Extract the (x, y) coordinate from the center of the cell holding the provided text.  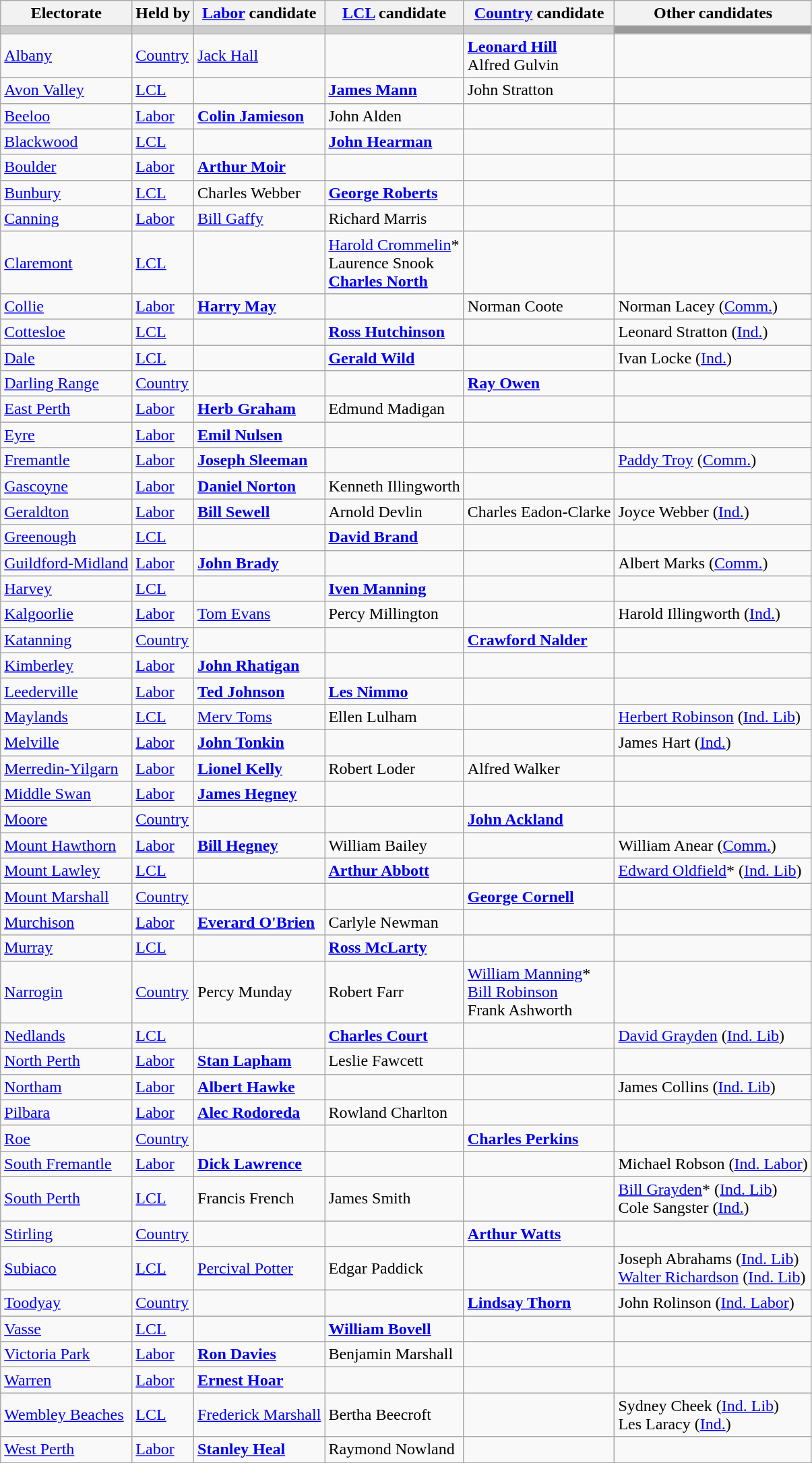
James Hart (Ind.) (713, 742)
Claremont (66, 262)
Beeloo (66, 116)
Ernest Hoar (259, 1380)
Sydney Cheek (Ind. Lib) Les Laracy (Ind.) (713, 1414)
James Collins (Ind. Lib) (713, 1087)
Mount Lawley (66, 871)
William Anear (Comm.) (713, 845)
Ross McLarty (394, 948)
Avon Valley (66, 90)
Victoria Park (66, 1354)
Greenough (66, 537)
Daniel Norton (259, 486)
John Rolinson (Ind. Labor) (713, 1303)
George Cornell (539, 897)
James Hegney (259, 794)
Kalgoorlie (66, 614)
Herb Graham (259, 409)
Leonard Stratton (Ind.) (713, 332)
South Fremantle (66, 1164)
Arthur Abbott (394, 871)
John Alden (394, 116)
Ray Owen (539, 384)
Harvey (66, 589)
Fremantle (66, 460)
Albert Marks (Comm.) (713, 563)
Murchison (66, 922)
Dick Lawrence (259, 1164)
Stirling (66, 1233)
Tom Evans (259, 614)
Percy Munday (259, 992)
Charles Webber (259, 193)
Wembley Beaches (66, 1414)
Melville (66, 742)
John Hearman (394, 142)
Merv Toms (259, 717)
Charles Perkins (539, 1138)
Harold Crommelin* Laurence Snook Charles North (394, 262)
Raymond Nowland (394, 1450)
Eyre (66, 435)
Joseph Sleeman (259, 460)
Narrogin (66, 992)
Harry May (259, 306)
John Brady (259, 563)
Subiaco (66, 1269)
Collie (66, 306)
Les Nimmo (394, 691)
Ross Hutchinson (394, 332)
Middle Swan (66, 794)
John Ackland (539, 820)
Bill Gaffy (259, 218)
Joyce Webber (Ind.) (713, 512)
Cottesloe (66, 332)
Crawford Nalder (539, 640)
Charles Eadon-Clarke (539, 512)
Bunbury (66, 193)
Bill Grayden* (Ind. Lib) Cole Sangster (Ind.) (713, 1199)
Bill Sewell (259, 512)
Geraldton (66, 512)
Katanning (66, 640)
Roe (66, 1138)
Boulder (66, 167)
Ellen Lulham (394, 717)
Bill Hegney (259, 845)
Edmund Madigan (394, 409)
Herbert Robinson (Ind. Lib) (713, 717)
Vasse (66, 1329)
Percy Millington (394, 614)
Lindsay Thorn (539, 1303)
North Perth (66, 1061)
Lionel Kelly (259, 768)
Edgar Paddick (394, 1269)
South Perth (66, 1199)
Joseph Abrahams (Ind. Lib) Walter Richardson (Ind. Lib) (713, 1269)
Bertha Beecroft (394, 1414)
John Tonkin (259, 742)
Everard O'Brien (259, 922)
Held by (163, 13)
Blackwood (66, 142)
LCL candidate (394, 13)
Frederick Marshall (259, 1414)
Iven Manning (394, 589)
Edward Oldfield* (Ind. Lib) (713, 871)
Norman Coote (539, 306)
Canning (66, 218)
Paddy Troy (Comm.) (713, 460)
Michael Robson (Ind. Labor) (713, 1164)
Maylands (66, 717)
Leonard Hill Alfred Gulvin (539, 55)
Percival Potter (259, 1269)
Merredin-Yilgarn (66, 768)
Carlyle Newman (394, 922)
Northam (66, 1087)
David Grayden (Ind. Lib) (713, 1036)
Alfred Walker (539, 768)
Emil Nulsen (259, 435)
Arnold Devlin (394, 512)
Pilbara (66, 1112)
Dale (66, 358)
James Smith (394, 1199)
Guildford-Midland (66, 563)
James Mann (394, 90)
Harold Illingworth (Ind.) (713, 614)
John Stratton (539, 90)
Gerald Wild (394, 358)
William Manning* Bill Robinson Frank Ashworth (539, 992)
Benjamin Marshall (394, 1354)
Francis French (259, 1199)
Nedlands (66, 1036)
Rowland Charlton (394, 1112)
Toodyay (66, 1303)
Colin Jamieson (259, 116)
Mount Marshall (66, 897)
Stanley Heal (259, 1450)
John Rhatigan (259, 665)
Leederville (66, 691)
Albert Hawke (259, 1087)
Gascoyne (66, 486)
William Bovell (394, 1329)
George Roberts (394, 193)
Mount Hawthorn (66, 845)
Norman Lacey (Comm.) (713, 306)
William Bailey (394, 845)
Country candidate (539, 13)
Alec Rodoreda (259, 1112)
Richard Marris (394, 218)
Ivan Locke (Ind.) (713, 358)
Murray (66, 948)
Albany (66, 55)
Robert Loder (394, 768)
Electorate (66, 13)
Ted Johnson (259, 691)
Charles Court (394, 1036)
Labor candidate (259, 13)
Warren (66, 1380)
David Brand (394, 537)
West Perth (66, 1450)
Kenneth Illingworth (394, 486)
Ron Davies (259, 1354)
Arthur Watts (539, 1233)
Leslie Fawcett (394, 1061)
Moore (66, 820)
Darling Range (66, 384)
Other candidates (713, 13)
Kimberley (66, 665)
East Perth (66, 409)
Jack Hall (259, 55)
Arthur Moir (259, 167)
Stan Lapham (259, 1061)
Robert Farr (394, 992)
